For the text-containing cell, return its midpoint in (X, Y) coordinate format. 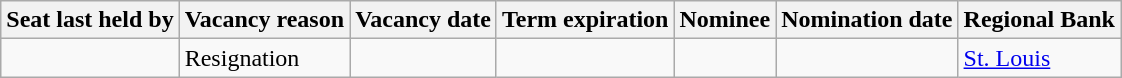
Seat last held by (90, 20)
Vacancy date (424, 20)
Vacancy reason (264, 20)
Nomination date (867, 20)
Term expiration (584, 20)
Nominee (725, 20)
Resignation (264, 58)
St. Louis (1039, 58)
Regional Bank (1039, 20)
